Locate the cell with the specified text and output its [x, y] center coordinate. 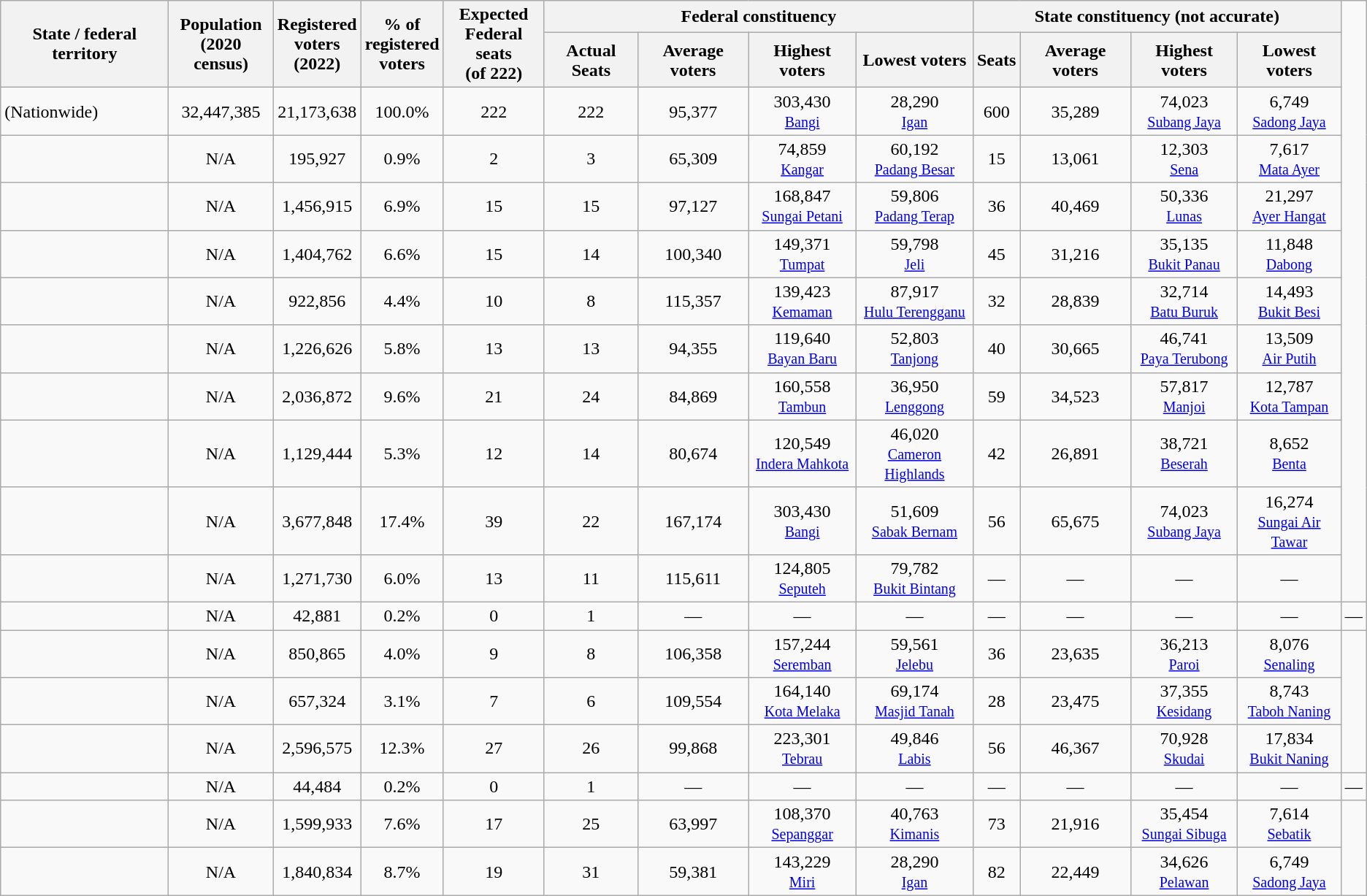
34,523 [1075, 396]
2 [494, 159]
34,626Pelawan [1184, 872]
3,677,848 [317, 521]
1,404,762 [317, 254]
0.9% [402, 159]
59 [996, 396]
6.0% [402, 578]
36,213Paroi [1184, 653]
4.0% [402, 653]
36,950Lenggong [914, 396]
149,371Tumpat [803, 254]
12 [494, 453]
1,456,915 [317, 206]
Registeredvoters(2022) [317, 44]
8,652Benta [1290, 453]
14,493Bukit Besi [1290, 301]
59,561Jelebu [914, 653]
40,469 [1075, 206]
26 [591, 749]
6 [591, 701]
6.9% [402, 206]
223,301Tebrau [803, 749]
Federal constituency [758, 17]
7,614Sebatik [1290, 824]
24 [591, 396]
5.8% [402, 349]
5.3% [402, 453]
1,271,730 [317, 578]
28,839 [1075, 301]
40 [996, 349]
16,274Sungai Air Tawar [1290, 521]
79,782Bukit Bintang [914, 578]
26,891 [1075, 453]
600 [996, 111]
115,357 [692, 301]
100,340 [692, 254]
115,611 [692, 578]
59,798Jeli [914, 254]
82 [996, 872]
157,244Seremban [803, 653]
11,848Dabong [1290, 254]
1,599,933 [317, 824]
21,173,638 [317, 111]
46,367 [1075, 749]
124,805Seputeh [803, 578]
1,840,834 [317, 872]
143,229Miri [803, 872]
State constituency (not accurate) [1157, 17]
9.6% [402, 396]
108,370Sepanggar [803, 824]
(Nationwide) [85, 111]
12,787Kota Tampan [1290, 396]
39 [494, 521]
84,869 [692, 396]
31,216 [1075, 254]
120,549Indera Mahkota [803, 453]
74,859Kangar [803, 159]
Population(2020 census) [221, 44]
160,558Tambun [803, 396]
100.0% [402, 111]
65,675 [1075, 521]
3 [591, 159]
6.6% [402, 254]
109,554 [692, 701]
657,324 [317, 701]
32 [996, 301]
3.1% [402, 701]
51,609Sabak Bernam [914, 521]
59,806Padang Terap [914, 206]
2,036,872 [317, 396]
80,674 [692, 453]
13,509Air Putih [1290, 349]
195,927 [317, 159]
52,803Tanjong [914, 349]
59,381 [692, 872]
7,617Mata Ayer [1290, 159]
87,917Hulu Terengganu [914, 301]
46,741Paya Terubong [1184, 349]
28 [996, 701]
73 [996, 824]
70,928Skudai [1184, 749]
27 [494, 749]
44,484 [317, 786]
8.7% [402, 872]
23,475 [1075, 701]
35,454Sungai Sibuga [1184, 824]
35,289 [1075, 111]
8,743Taboh Naning [1290, 701]
Actual Seats [591, 60]
32,447,385 [221, 111]
40,763Kimanis [914, 824]
ExpectedFederal seats(of 222) [494, 44]
9 [494, 653]
69,174Masjid Tanah [914, 701]
Seats [996, 60]
31 [591, 872]
60,192Padang Besar [914, 159]
1,226,626 [317, 349]
25 [591, 824]
22,449 [1075, 872]
8,076Senaling [1290, 653]
106,358 [692, 653]
167,174 [692, 521]
37,355Kesidang [1184, 701]
21,916 [1075, 824]
32,714Batu Buruk [1184, 301]
4.4% [402, 301]
12,303Sena [1184, 159]
65,309 [692, 159]
46,020Cameron Highlands [914, 453]
97,127 [692, 206]
7 [494, 701]
% ofregisteredvoters [402, 44]
94,355 [692, 349]
49,846Labis [914, 749]
164,140Kota Melaka [803, 701]
17 [494, 824]
850,865 [317, 653]
50,336Lunas [1184, 206]
45 [996, 254]
22 [591, 521]
139,423Kemaman [803, 301]
17,834Bukit Naning [1290, 749]
35,135Bukit Panau [1184, 254]
State / federal territory [85, 44]
21 [494, 396]
13,061 [1075, 159]
12.3% [402, 749]
23,635 [1075, 653]
63,997 [692, 824]
168,847Sungai Petani [803, 206]
10 [494, 301]
19 [494, 872]
30,665 [1075, 349]
2,596,575 [317, 749]
11 [591, 578]
57,817Manjoi [1184, 396]
99,868 [692, 749]
1,129,444 [317, 453]
38,721Beserah [1184, 453]
21,297Ayer Hangat [1290, 206]
42,881 [317, 616]
17.4% [402, 521]
42 [996, 453]
95,377 [692, 111]
922,856 [317, 301]
7.6% [402, 824]
119,640Bayan Baru [803, 349]
